Determine the [X, Y] coordinate at the center of the cell enclosing the given text.  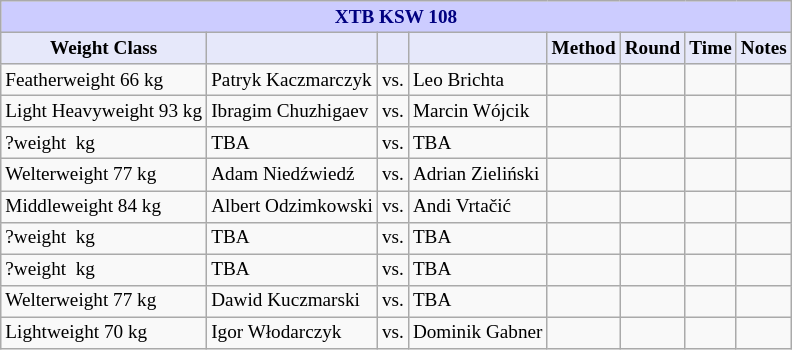
Middleweight 84 kg [104, 206]
Notes [764, 48]
Adrian Zieliński [478, 175]
Featherweight 66 kg [104, 80]
Time [710, 48]
Lightweight 70 kg [104, 333]
Weight Class [104, 48]
XTB KSW 108 [396, 17]
Ibragim Chuzhigaev [292, 111]
Dawid Kuczmarski [292, 301]
Method [584, 48]
Albert Odzimkowski [292, 206]
Marcin Wójcik [478, 111]
Leo Brichta [478, 80]
Dominik Gabner [478, 333]
Adam Niedźwiedź [292, 175]
Andi Vrtačić [478, 206]
Round [652, 48]
Patryk Kaczmarczyk [292, 80]
Igor Włodarczyk [292, 333]
Light Heavyweight 93 kg [104, 111]
